Return (x, y) of the center of cell containing provided text 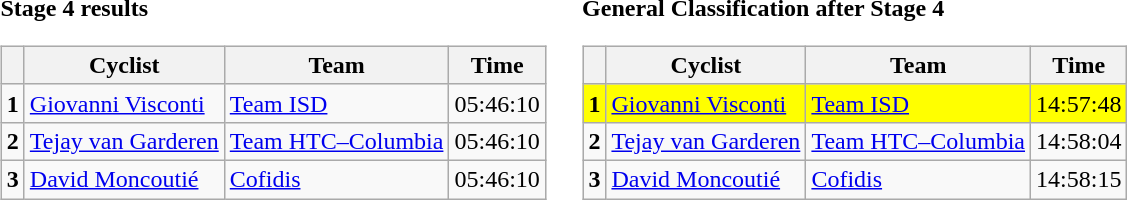
14:57:48 (1079, 103)
14:58:04 (1079, 141)
14:58:15 (1079, 179)
